From the cell containing the given text, extract its center point as (X, Y) coordinate. 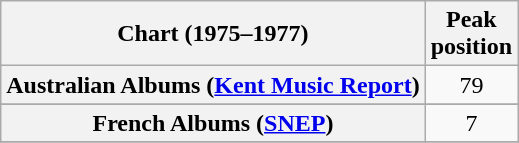
7 (471, 123)
French Albums (SNEP) (213, 123)
79 (471, 85)
Peakposition (471, 34)
Australian Albums (Kent Music Report) (213, 85)
Chart (1975–1977) (213, 34)
